Scan for the cell matching the given text and deliver its (X, Y) coordinate at center. 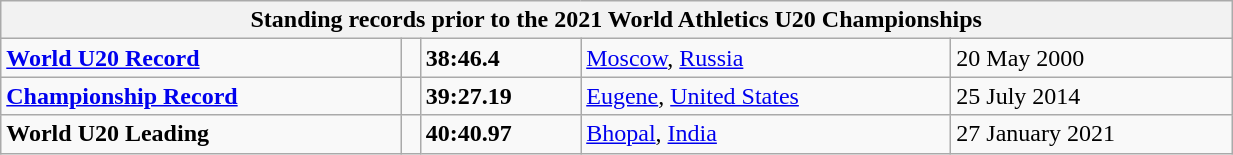
25 July 2014 (1092, 96)
Eugene, United States (766, 96)
World U20 Record (202, 58)
Championship Record (202, 96)
20 May 2000 (1092, 58)
Bhopal, India (766, 134)
39:27.19 (500, 96)
World U20 Leading (202, 134)
Moscow, Russia (766, 58)
Standing records prior to the 2021 World Athletics U20 Championships (616, 20)
38:46.4 (500, 58)
40:40.97 (500, 134)
27 January 2021 (1092, 134)
